Return [x, y] of the center of cell containing provided text 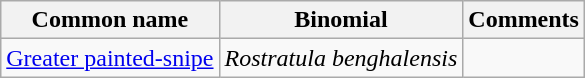
Binomial [341, 20]
Rostratula benghalensis [341, 58]
Comments [524, 20]
Common name [110, 20]
Greater painted-snipe [110, 58]
